Pinpoint the cell where the given text exists, returning its [X, Y] midpoint coordinate. 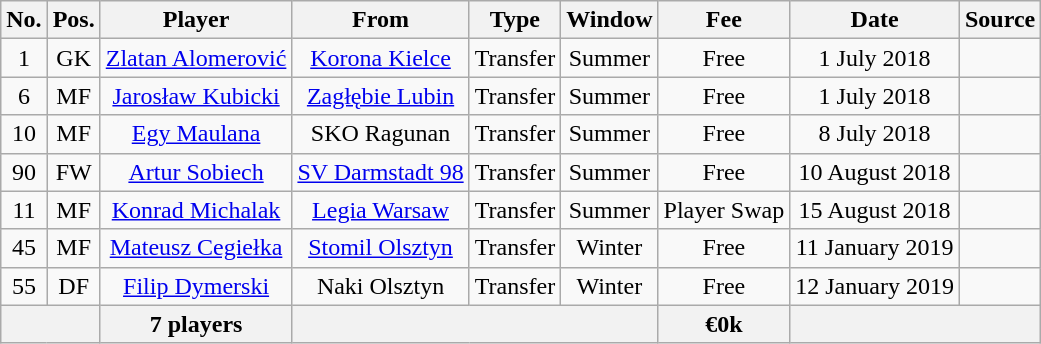
Egy Maulana [196, 134]
€0k [724, 324]
11 [24, 210]
55 [24, 286]
Naki Olsztyn [380, 286]
Source [1000, 20]
No. [24, 20]
Type [515, 20]
Legia Warsaw [380, 210]
Window [610, 20]
Date [875, 20]
90 [24, 172]
Zlatan Alomerović [196, 58]
SKO Ragunan [380, 134]
SV Darmstadt 98 [380, 172]
15 August 2018 [875, 210]
Korona Kielce [380, 58]
Jarosław Kubicki [196, 96]
From [380, 20]
10 [24, 134]
6 [24, 96]
Filip Dymerski [196, 286]
Pos. [74, 20]
12 January 2019 [875, 286]
Fee [724, 20]
8 July 2018 [875, 134]
GK [74, 58]
Stomil Olsztyn [380, 248]
1 [24, 58]
Player Swap [724, 210]
FW [74, 172]
Konrad Michalak [196, 210]
Player [196, 20]
Mateusz Cegiełka [196, 248]
10 August 2018 [875, 172]
7 players [196, 324]
11 January 2019 [875, 248]
Zagłębie Lubin [380, 96]
45 [24, 248]
DF [74, 286]
Artur Sobiech [196, 172]
